Detect which cell encompasses the target text, then output its [X, Y] center coordinate. 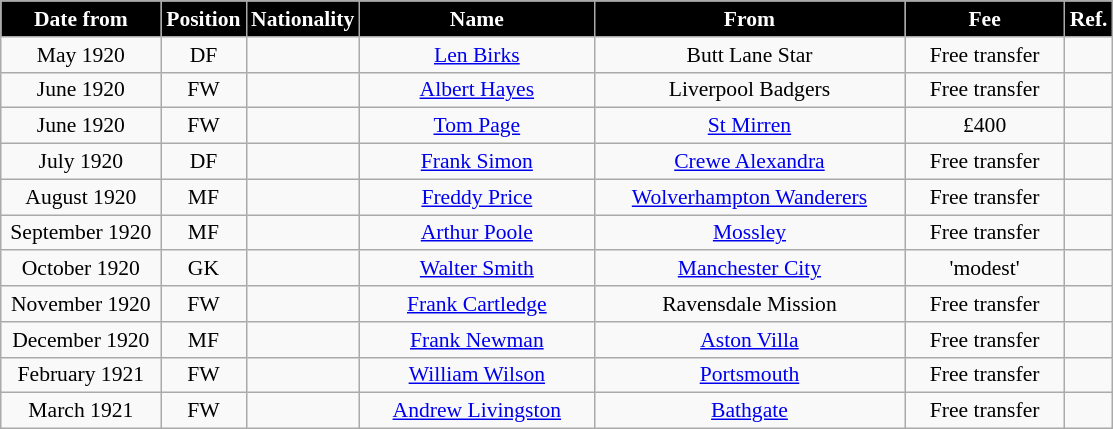
Tom Page [476, 126]
Position [204, 19]
Name [476, 19]
Nationality [302, 19]
December 1920 [81, 340]
GK [204, 269]
Ref. [1089, 19]
November 1920 [81, 304]
May 1920 [81, 55]
Andrew Livingston [476, 411]
Manchester City [749, 269]
Frank Simon [476, 162]
Ravensdale Mission [749, 304]
Date from [81, 19]
Walter Smith [476, 269]
Frank Cartledge [476, 304]
'modest' [985, 269]
St Mirren [749, 126]
Arthur Poole [476, 233]
Frank Newman [476, 340]
£400 [985, 126]
July 1920 [81, 162]
From [749, 19]
Freddy Price [476, 197]
Crewe Alexandra [749, 162]
Wolverhampton Wanderers [749, 197]
Bathgate [749, 411]
Portsmouth [749, 375]
William Wilson [476, 375]
October 1920 [81, 269]
Albert Hayes [476, 90]
Len Birks [476, 55]
Fee [985, 19]
Aston Villa [749, 340]
February 1921 [81, 375]
Butt Lane Star [749, 55]
Mossley [749, 233]
March 1921 [81, 411]
Liverpool Badgers [749, 90]
September 1920 [81, 233]
August 1920 [81, 197]
